From the cell containing the given text, extract its center point as [X, Y] coordinate. 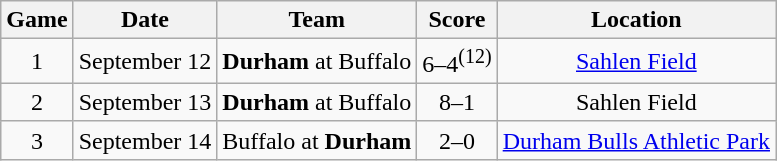
2–0 [457, 140]
Team [317, 20]
Buffalo at Durham [317, 140]
Score [457, 20]
8–1 [457, 102]
6–4(12) [457, 62]
Date [145, 20]
Game [37, 20]
2 [37, 102]
September 14 [145, 140]
1 [37, 62]
Durham Bulls Athletic Park [636, 140]
Location [636, 20]
September 13 [145, 102]
3 [37, 140]
September 12 [145, 62]
